Output the (X, Y) coordinate of the center of the cell containing the given text.  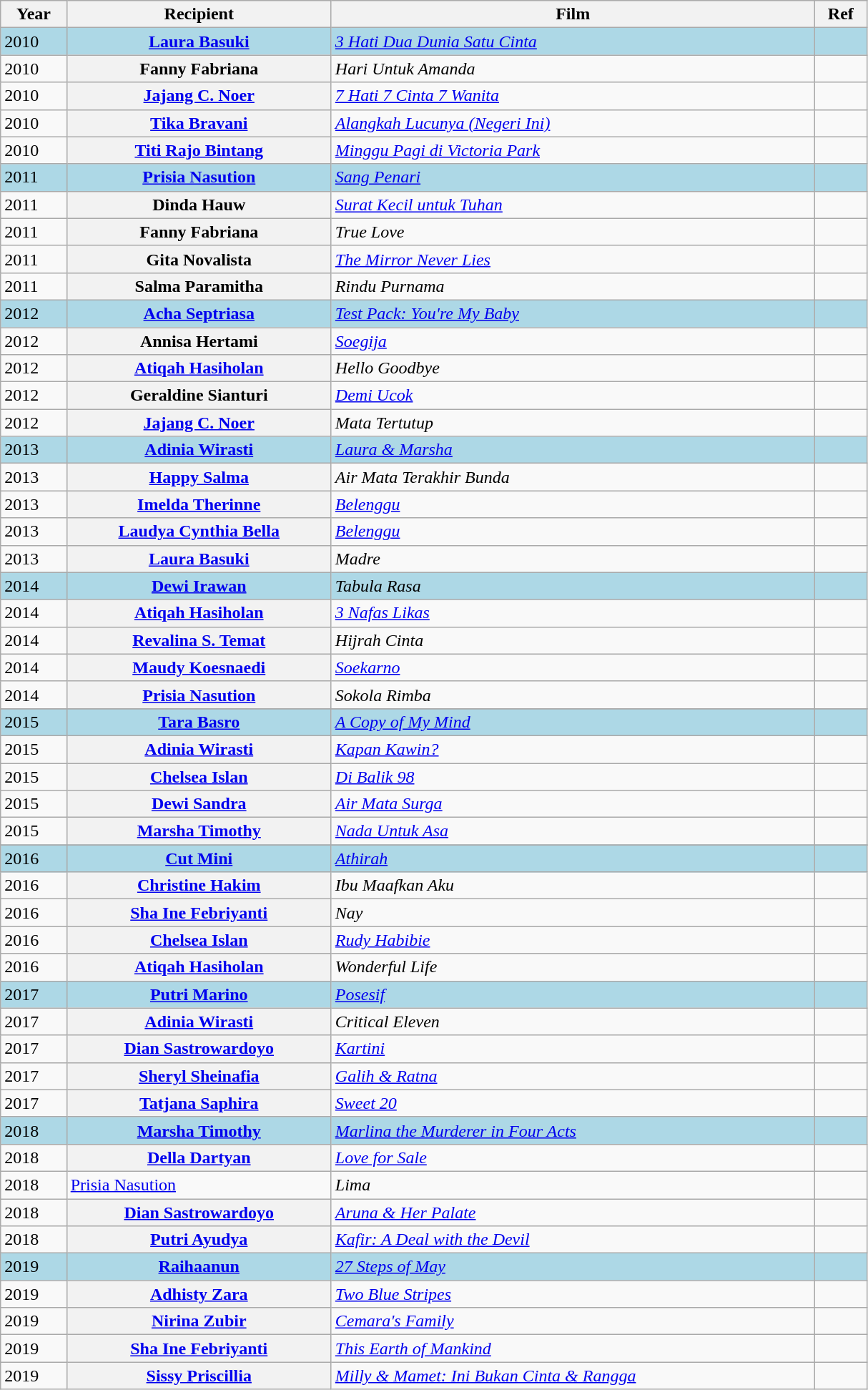
Posesif (573, 994)
Year (34, 14)
Athirah (573, 858)
Love for Sale (573, 1157)
Cemara's Family (573, 1321)
Dewi Sandra (199, 804)
Gita Novalista (199, 259)
Kartini (573, 1049)
Nada Untuk Asa (573, 831)
Titi Rajo Bintang (199, 150)
Happy Salma (199, 477)
Tika Bravani (199, 123)
3 Nafas Likas (573, 613)
Madre (573, 559)
Kapan Kawin? (573, 749)
Film (573, 14)
Soegija (573, 341)
Two Blue Stripes (573, 1294)
3 Hati Dua Dunia Satu Cinta (573, 41)
Critical Eleven (573, 1022)
Lima (573, 1185)
Acha Septriasa (199, 313)
Annisa Hertami (199, 341)
Tabula Rasa (573, 586)
Sheryl Sheinafia (199, 1076)
Rindu Purnama (573, 286)
Di Balik 98 (573, 776)
Adhisty Zara (199, 1294)
Tara Basro (199, 722)
Revalina S. Temat (199, 640)
Sweet 20 (573, 1103)
Nay (573, 913)
Geraldine Sianturi (199, 396)
27 Steps of May (573, 1267)
Minggu Pagi di Victoria Park (573, 150)
This Earth of Mankind (573, 1349)
Air Mata Surga (573, 804)
Kafir: A Deal with the Devil (573, 1240)
7 Hati 7 Cinta 7 Wanita (573, 96)
Soekarno (573, 667)
Hello Goodbye (573, 368)
Ref (841, 14)
Tatjana Saphira (199, 1103)
Cut Mini (199, 858)
Sissy Priscillia (199, 1376)
Marlina the Murderer in Four Acts (573, 1130)
Raihaanun (199, 1267)
Hijrah Cinta (573, 640)
Imelda Therinne (199, 504)
Milly & Mamet: Ini Bukan Cinta & Rangga (573, 1376)
Aruna & Her Palate (573, 1213)
Putri Ayudya (199, 1240)
Hari Untuk Amanda (573, 69)
Rudy Habibie (573, 940)
Sang Penari (573, 177)
Demi Ucok (573, 396)
Ibu Maafkan Aku (573, 886)
Dinda Hauw (199, 205)
Nirina Zubir (199, 1321)
A Copy of My Mind (573, 722)
Recipient (199, 14)
Galih & Ratna (573, 1076)
True Love (573, 232)
Mata Tertutup (573, 423)
Surat Kecil untuk Tuhan (573, 205)
Alangkah Lucunya (Negeri Ini) (573, 123)
Laura & Marsha (573, 450)
Maudy Koesnaedi (199, 667)
Laudya Cynthia Bella (199, 532)
Della Dartyan (199, 1157)
Wonderful Life (573, 967)
Christine Hakim (199, 886)
Air Mata Terakhir Bunda (573, 477)
Test Pack: You're My Baby (573, 313)
Putri Marino (199, 994)
Dewi Irawan (199, 586)
Sokola Rimba (573, 695)
The Mirror Never Lies (573, 259)
Salma Paramitha (199, 286)
